Extract the (X, Y) coordinate from the center of the cell holding the provided text.  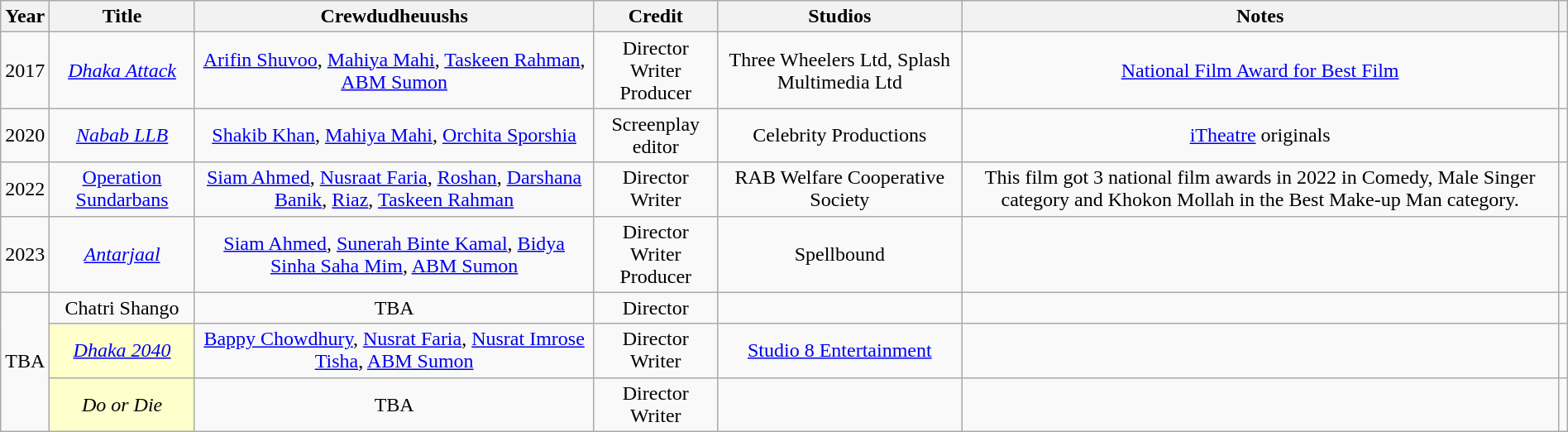
Screenplay editor (656, 136)
2022 (25, 189)
Studios (840, 17)
Shakib Khan, Mahiya Mahi, Orchita Sporshia (394, 136)
2017 (25, 70)
Arifin Shuvoo, Mahiya Mahi, Taskeen Rahman, ABM Sumon (394, 70)
Antarjaal (122, 254)
2020 (25, 136)
Three Wheelers Ltd, Splash Multimedia Ltd (840, 70)
Celebrity Productions (840, 136)
RAB Welfare Cooperative Society (840, 189)
Siam Ahmed, Nusraat Faria, Roshan, Darshana Banik, Riaz, Taskeen Rahman (394, 189)
Nabab LLB (122, 136)
Spellbound (840, 254)
Title (122, 17)
Director (656, 308)
Year (25, 17)
Bappy Chowdhury, Nusrat Faria, Nusrat Imrose Tisha, ABM Sumon (394, 351)
Operation Sundarbans (122, 189)
Siam Ahmed, Sunerah Binte Kamal, Bidya Sinha Saha Mim, ABM Sumon (394, 254)
This film got 3 national film awards in 2022 in Comedy, Male Singer category and Khokon Mollah in the Best Make-up Man category. (1260, 189)
Dhaka 2040 (122, 351)
Notes (1260, 17)
2023 (25, 254)
Studio 8 Entertainment (840, 351)
Crewdudheuushs (394, 17)
National Film Award for Best Film (1260, 70)
Do or Die (122, 404)
Chatri Shango (122, 308)
Dhaka Attack (122, 70)
Credit (656, 17)
iTheatre originals (1260, 136)
